Pinpoint the cell where the given text exists, returning its (X, Y) midpoint coordinate. 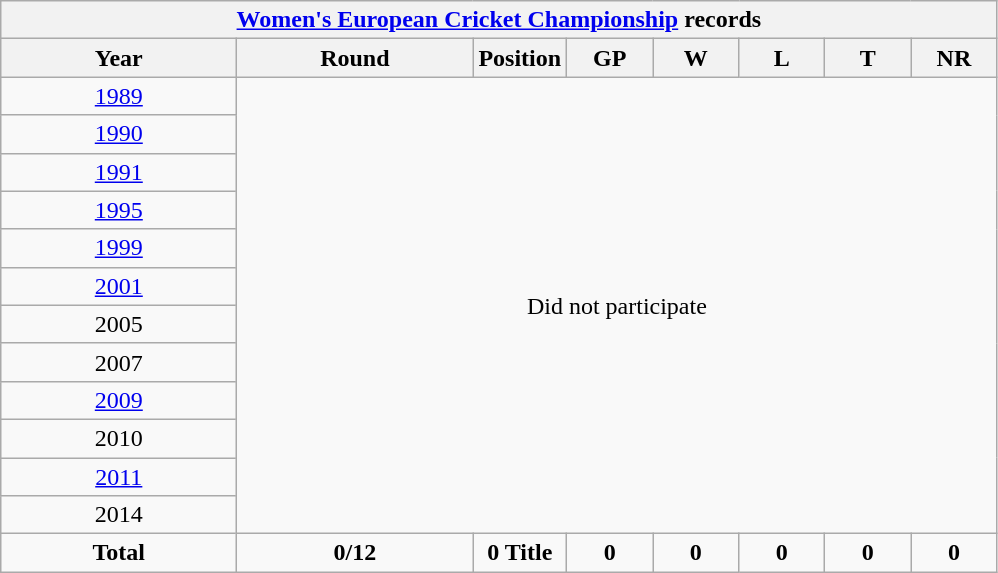
L (782, 58)
2009 (119, 400)
1999 (119, 248)
Total (119, 553)
Position (520, 58)
1989 (119, 96)
2014 (119, 515)
GP (610, 58)
2010 (119, 438)
1991 (119, 172)
NR (954, 58)
0 Title (520, 553)
W (696, 58)
Did not participate (617, 306)
2011 (119, 477)
Year (119, 58)
Round (355, 58)
0/12 (355, 553)
Women's European Cricket Championship records (499, 20)
1995 (119, 210)
2001 (119, 286)
T (868, 58)
2007 (119, 362)
1990 (119, 134)
2005 (119, 324)
